Capture the cell that displays the provided text and extract its (X, Y) central coordinate. 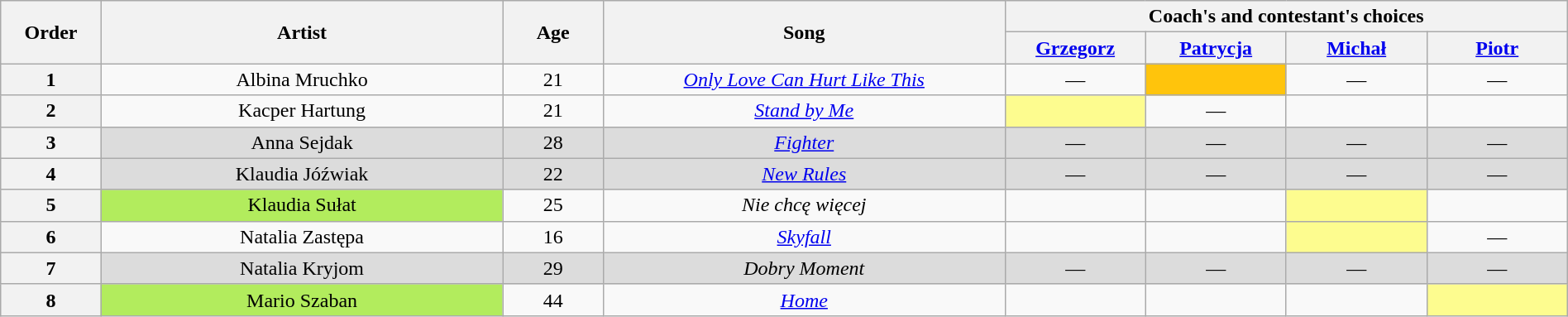
4 (51, 174)
New Rules (804, 174)
Skyfall (804, 237)
Home (804, 300)
16 (552, 237)
Age (552, 32)
25 (552, 205)
Klaudia Sułat (302, 205)
Song (804, 32)
Stand by Me (804, 111)
Only Love Can Hurt Like This (804, 79)
8 (51, 300)
Piotr (1497, 48)
22 (552, 174)
7 (51, 268)
Klaudia Jóźwiak (302, 174)
Order (51, 32)
Patrycja (1216, 48)
Michał (1356, 48)
Anna Sejdak (302, 142)
Dobry Moment (804, 268)
3 (51, 142)
6 (51, 237)
Natalia Kryjom (302, 268)
1 (51, 79)
Artist (302, 32)
Coach's and contestant's choices (1286, 17)
5 (51, 205)
44 (552, 300)
2 (51, 111)
28 (552, 142)
Albina Mruchko (302, 79)
29 (552, 268)
Mario Szaban (302, 300)
Natalia Zastępa (302, 237)
Fighter (804, 142)
Grzegorz (1075, 48)
Kacper Hartung (302, 111)
Nie chcę więcej (804, 205)
